Pinpoint the cell where the given text exists, returning its (x, y) midpoint coordinate. 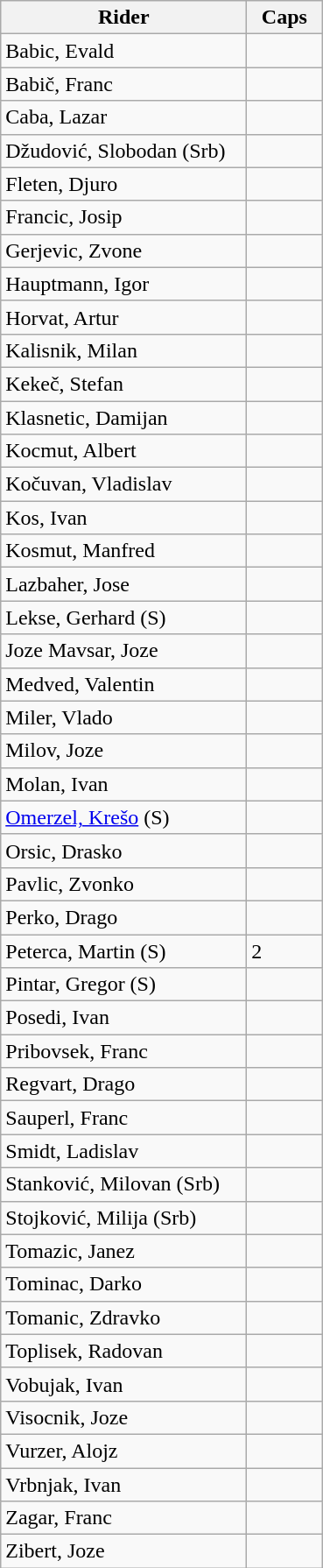
Stojković, Milija (Srb) (124, 1218)
Kocmut, Albert (124, 451)
Sauperl, Franc (124, 1118)
Smidt, Ladislav (124, 1151)
Medved, Valentin (124, 684)
Zibert, Joze (124, 1551)
Kočuvan, Vladislav (124, 484)
Caps (284, 18)
Pavlic, Zvonko (124, 884)
Orsic, Drasko (124, 851)
Pribovsek, Franc (124, 1051)
Fleten, Djuro (124, 184)
Molan, Ivan (124, 784)
Lekse, Gerhard (S) (124, 618)
Zagar, Franc (124, 1518)
Toplisek, Radovan (124, 1351)
Džudović, Slobodan (Srb) (124, 151)
Vurzer, Alojz (124, 1451)
Babič, Franc (124, 84)
Rider (124, 18)
Visocnik, Joze (124, 1417)
Vrbnjak, Ivan (124, 1485)
Vobujak, Ivan (124, 1384)
Posedi, Ivan (124, 1018)
2 (284, 950)
Gerjevic, Zvone (124, 251)
Kosmut, Manfred (124, 551)
Hauptmann, Igor (124, 284)
Perko, Drago (124, 917)
Regvart, Drago (124, 1084)
Kekeč, Stefan (124, 384)
Pintar, Gregor (S) (124, 985)
Lazbaher, Jose (124, 584)
Tomazic, Janez (124, 1251)
Tominac, Darko (124, 1284)
Milov, Joze (124, 751)
Peterca, Martin (S) (124, 950)
Francic, Josip (124, 217)
Caba, Lazar (124, 117)
Kos, Ivan (124, 518)
Omerzel, Krešo (S) (124, 817)
Stanković, Milovan (Srb) (124, 1184)
Joze Mavsar, Joze (124, 651)
Babic, Evald (124, 51)
Miler, Vlado (124, 717)
Klasnetic, Damijan (124, 418)
Kalisnik, Milan (124, 350)
Tomanic, Zdravko (124, 1317)
Horvat, Artur (124, 317)
